From the cell containing the given text, extract its center point as (X, Y) coordinate. 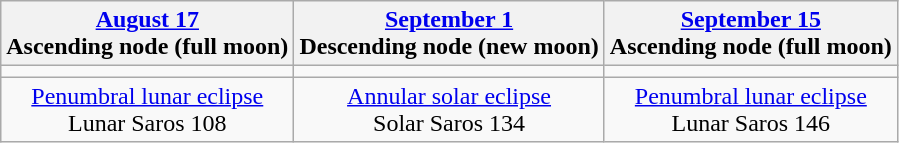
August 17Ascending node (full moon) (148, 34)
September 1Descending node (new moon) (449, 34)
Penumbral lunar eclipseLunar Saros 108 (148, 110)
Annular solar eclipseSolar Saros 134 (449, 110)
Penumbral lunar eclipseLunar Saros 146 (750, 110)
September 15Ascending node (full moon) (750, 34)
